Capture the cell that displays the provided text and extract its (X, Y) central coordinate. 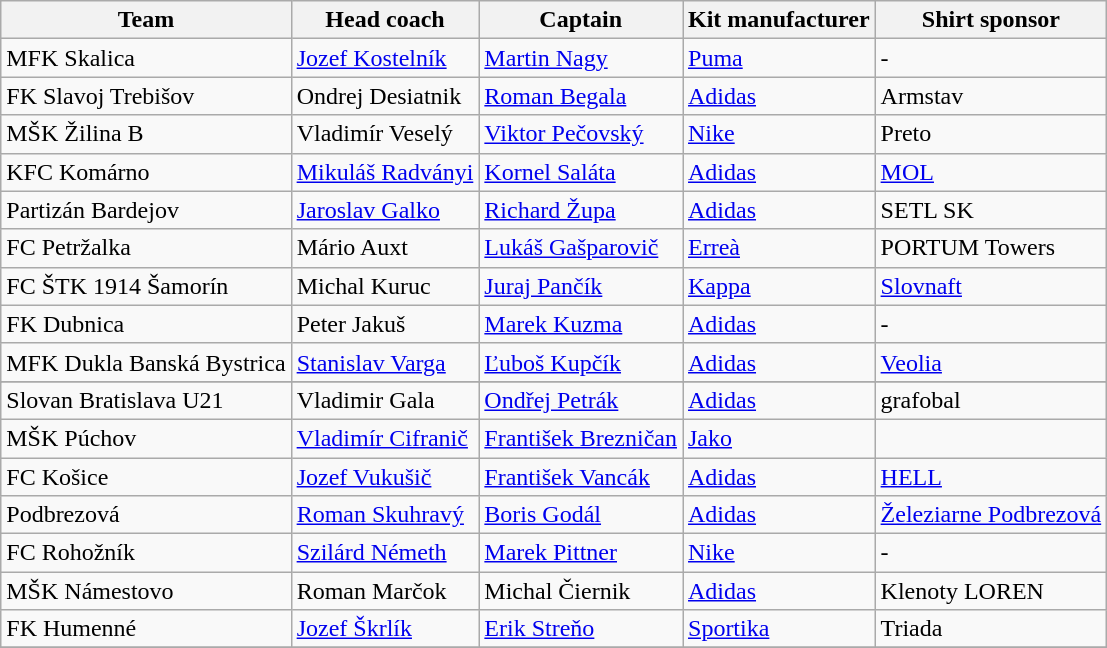
Preto (991, 134)
Klenoty LOREN (991, 591)
Michal Čiernik (581, 591)
Slovnaft (991, 286)
František Vancák (581, 477)
Vladimír Cifranič (385, 438)
FK Slavoj Trebišov (146, 96)
Viktor Pečovský (581, 134)
KFC Komárno (146, 172)
PORTUM Towers (991, 248)
Partizán Bardejov (146, 210)
Boris Godál (581, 515)
Podbrezová (146, 515)
Armstav (991, 96)
Mikuláš Radványi (385, 172)
MOL (991, 172)
Peter Jakuš (385, 324)
Roman Marčok (385, 591)
Puma (778, 58)
Shirt sponsor (991, 20)
MFK Skalica (146, 58)
Kit manufacturer (778, 20)
Jozef Škrlík (385, 629)
Erreà (778, 248)
FC Rohožník (146, 553)
Ondrej Desiatnik (385, 96)
Sportika (778, 629)
Richard Župa (581, 210)
Ondřej Petrák (581, 400)
FK Humenné (146, 629)
Kornel Saláta (581, 172)
Head coach (385, 20)
Roman Begala (581, 96)
Jako (778, 438)
SETL SK (991, 210)
grafobal (991, 400)
Triada (991, 629)
Železiarne Podbrezová (991, 515)
Marek Kuzma (581, 324)
Martin Nagy (581, 58)
Veolia (991, 362)
FC Košice (146, 477)
Stanislav Varga (385, 362)
Team (146, 20)
Roman Skuhravý (385, 515)
Szilárd Németh (385, 553)
Lukáš Gašparovič (581, 248)
HELL (991, 477)
FK Dubnica (146, 324)
Erik Streňo (581, 629)
Kappa (778, 286)
Jaroslav Galko (385, 210)
MŠK Žilina B (146, 134)
Marek Pittner (581, 553)
Jozef Kostelník (385, 58)
Vladimir Gala (385, 400)
Jozef Vukušič (385, 477)
Ľuboš Kupčík (581, 362)
Michal Kuruc (385, 286)
MŠK Námestovo (146, 591)
FC Petržalka (146, 248)
Captain (581, 20)
FC ŠTK 1914 Šamorín (146, 286)
MFK Dukla Banská Bystrica (146, 362)
MŠK Púchov (146, 438)
Mário Auxt (385, 248)
František Brezničan (581, 438)
Juraj Pančík (581, 286)
Vladimír Veselý (385, 134)
Slovan Bratislava U21 (146, 400)
